Return the [x, y] coordinate for the center point of the cell that contains the specified text.  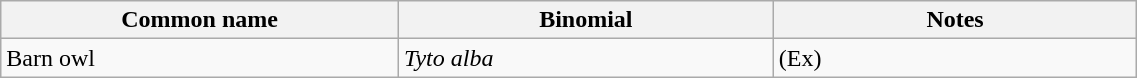
Common name [200, 20]
Tyto alba [586, 58]
(Ex) [955, 58]
Notes [955, 20]
Binomial [586, 20]
Barn owl [200, 58]
